Provide the (X, Y) coordinate of the cell's center where the given text is located.  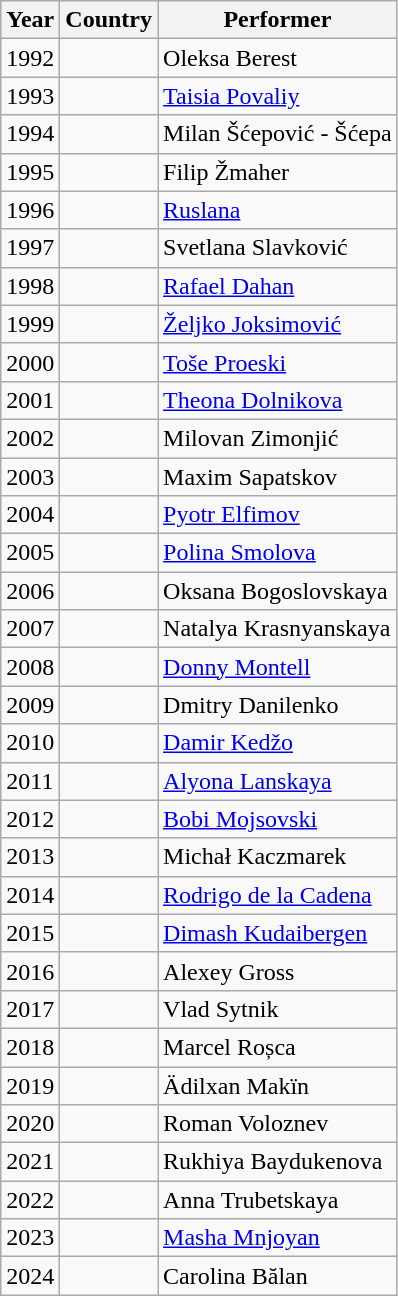
2004 (30, 515)
2018 (30, 1047)
1996 (30, 210)
1997 (30, 248)
Filip Žmaher (278, 172)
Oleksa Berest (278, 58)
Dmitry Danilenko (278, 705)
Alyona Lanskaya (278, 781)
Natalya Krasnyanskaya (278, 629)
2000 (30, 362)
Milovan Zimonjić (278, 438)
Damir Kedžo (278, 743)
2003 (30, 477)
Michał Kaczmarek (278, 857)
Polina Smolova (278, 553)
Rafael Dahan (278, 286)
Alexey Gross (278, 971)
2005 (30, 553)
2001 (30, 400)
Anna Trubetskaya (278, 1200)
1992 (30, 58)
2019 (30, 1085)
2009 (30, 705)
2010 (30, 743)
2014 (30, 895)
Željko Joksimović (278, 324)
Performer (278, 20)
Maxim Sapatskov (278, 477)
Masha Mnjoyan (278, 1238)
2024 (30, 1276)
2002 (30, 438)
2008 (30, 667)
2021 (30, 1162)
Pyotr Elfimov (278, 515)
Rodrigo de la Cadena (278, 895)
Marcel Roșca (278, 1047)
2007 (30, 629)
Country (109, 20)
Vlad Sytnik (278, 1009)
1999 (30, 324)
2006 (30, 591)
2016 (30, 971)
Svetlana Slavković (278, 248)
Oksana Bogoslovskaya (278, 591)
2013 (30, 857)
Toše Proeski (278, 362)
1994 (30, 134)
Bobi Mojsovski (278, 819)
1995 (30, 172)
2023 (30, 1238)
Donny Montell (278, 667)
2017 (30, 1009)
2011 (30, 781)
2015 (30, 933)
Ädilxan Makïn (278, 1085)
Theona Dolnikova (278, 400)
Roman Voloznev (278, 1124)
Dimash Kudaibergen (278, 933)
Year (30, 20)
Milan Šćepović - Šćepa (278, 134)
2022 (30, 1200)
Ruslana (278, 210)
Taisia Povaliy (278, 96)
1998 (30, 286)
2012 (30, 819)
Rukhiya Baydukenova (278, 1162)
2020 (30, 1124)
Carolina Bălan (278, 1276)
1993 (30, 96)
